From the cell containing the given text, extract its center point as (x, y) coordinate. 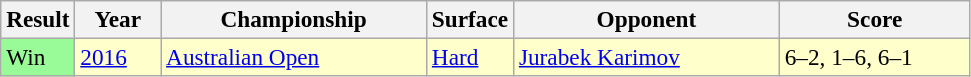
Hard (470, 57)
Australian Open (294, 57)
Score (874, 19)
Surface (470, 19)
Jurabek Karimov (647, 57)
Result (38, 19)
Win (38, 57)
2016 (118, 57)
Opponent (647, 19)
6–2, 1–6, 6–1 (874, 57)
Championship (294, 19)
Year (118, 19)
